From the cell containing the given text, extract its center point as [X, Y] coordinate. 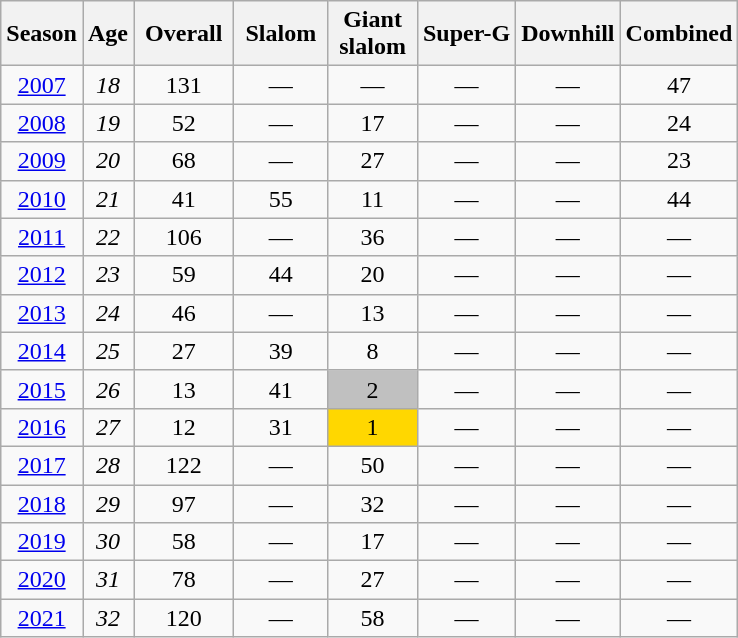
11 [373, 199]
55 [281, 199]
106 [184, 237]
Super-G [466, 34]
21 [108, 199]
46 [184, 313]
2019 [42, 542]
78 [184, 580]
97 [184, 503]
2009 [42, 161]
Downhill [568, 34]
25 [108, 351]
2012 [42, 275]
Combined [679, 34]
2017 [42, 465]
50 [373, 465]
22 [108, 237]
28 [108, 465]
Giant slalom [373, 34]
Age [108, 34]
8 [373, 351]
47 [679, 85]
30 [108, 542]
2020 [42, 580]
2018 [42, 503]
2016 [42, 427]
68 [184, 161]
2015 [42, 389]
39 [281, 351]
2010 [42, 199]
Slalom [281, 34]
18 [108, 85]
131 [184, 85]
2007 [42, 85]
2011 [42, 237]
2013 [42, 313]
2008 [42, 123]
2021 [42, 618]
Season [42, 34]
36 [373, 237]
122 [184, 465]
52 [184, 123]
1 [373, 427]
Overall [184, 34]
120 [184, 618]
12 [184, 427]
2 [373, 389]
2014 [42, 351]
19 [108, 123]
26 [108, 389]
29 [108, 503]
59 [184, 275]
